Return (X, Y) of the center of cell containing provided text 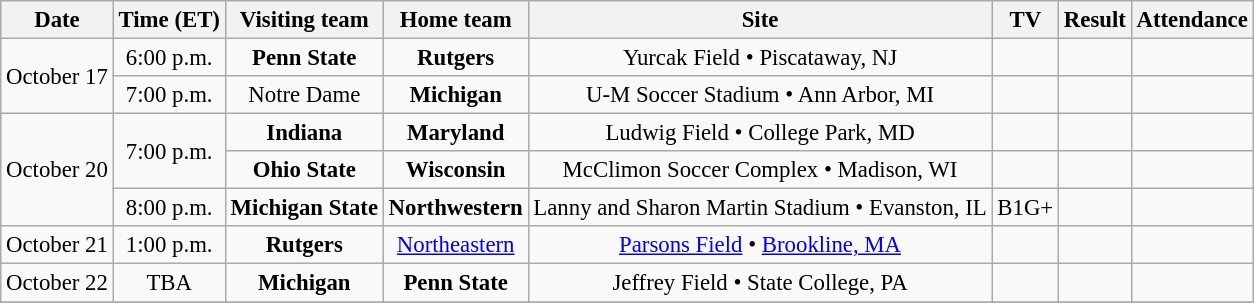
Site (760, 20)
October 22 (57, 283)
Northeastern (456, 245)
Result (1096, 20)
Date (57, 20)
8:00 p.m. (169, 208)
Maryland (456, 133)
Lanny and Sharon Martin Stadium • Evanston, IL (760, 208)
Home team (456, 20)
TV (1025, 20)
October 21 (57, 245)
Michigan State (304, 208)
Ohio State (304, 170)
Wisconsin (456, 170)
October 17 (57, 76)
Parsons Field • Brookline, MA (760, 245)
McClimon Soccer Complex • Madison, WI (760, 170)
1:00 p.m. (169, 245)
Ludwig Field • College Park, MD (760, 133)
Attendance (1192, 20)
Jeffrey Field • State College, PA (760, 283)
U-M Soccer Stadium • Ann Arbor, MI (760, 95)
6:00 p.m. (169, 58)
Notre Dame (304, 95)
TBA (169, 283)
Time (ET) (169, 20)
Indiana (304, 133)
Visiting team (304, 20)
B1G+ (1025, 208)
Yurcak Field • Piscataway, NJ (760, 58)
October 20 (57, 170)
Northwestern (456, 208)
